Search for the cell housing the specified text and yield its (X, Y) center coordinate. 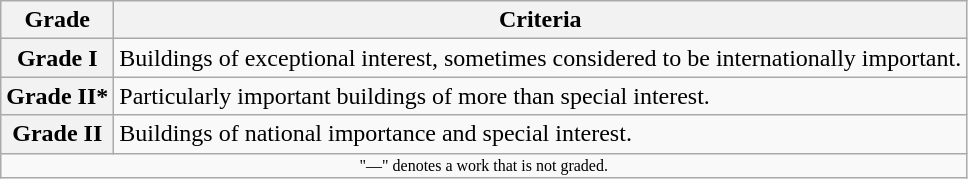
Grade (58, 20)
Buildings of exceptional interest, sometimes considered to be internationally important. (540, 58)
Grade I (58, 58)
Grade II (58, 134)
Buildings of national importance and special interest. (540, 134)
Particularly important buildings of more than special interest. (540, 96)
Grade II* (58, 96)
"—" denotes a work that is not graded. (484, 165)
Criteria (540, 20)
